For the text-containing cell, return its midpoint in [x, y] coordinate format. 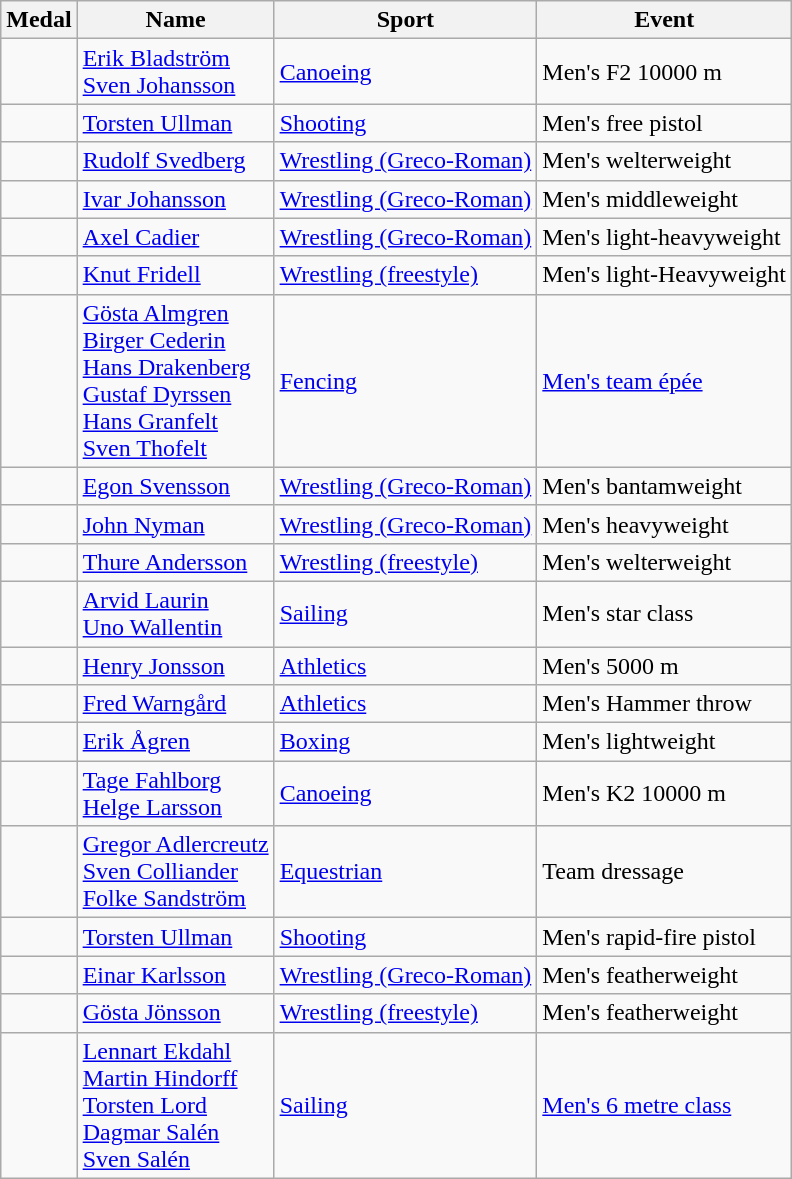
Men's K2 10000 m [664, 794]
Men's heavyweight [664, 524]
Henry Jonsson [176, 665]
Sport [406, 20]
Gösta AlmgrenBirger CederinHans DrakenbergGustaf DyrssenHans GranfeltSven Thofelt [176, 380]
Men's Hammer throw [664, 704]
Medal [39, 20]
Men's light-Heavyweight [664, 275]
Gregor AdlercreutzSven CollianderFolke Sandström [176, 872]
Men's star class [664, 614]
Equestrian [406, 872]
John Nyman [176, 524]
Men's F2 10000 m [664, 72]
Ivar Johansson [176, 199]
Erik BladströmSven Johansson [176, 72]
Egon Svensson [176, 486]
Knut Fridell [176, 275]
Men's team épée [664, 380]
Name [176, 20]
Arvid LaurinUno Wallentin [176, 614]
Men's lightweight [664, 742]
Tage FahlborgHelge Larsson [176, 794]
Boxing [406, 742]
Men's 6 metre class [664, 1105]
Gösta Jönsson [176, 1013]
Einar Karlsson [176, 975]
Event [664, 20]
Men's bantamweight [664, 486]
Lennart EkdahlMartin HindorffTorsten LordDagmar SalénSven Salén [176, 1105]
Men's middleweight [664, 199]
Men's rapid-fire pistol [664, 937]
Erik Ågren [176, 742]
Axel Cadier [176, 237]
Thure Andersson [176, 562]
Fred Warngård [176, 704]
Fencing [406, 380]
Men's free pistol [664, 123]
Rudolf Svedberg [176, 161]
Men's 5000 m [664, 665]
Men's light-heavyweight [664, 237]
Team dressage [664, 872]
